Locate the cell with the specified text and output its [X, Y] center coordinate. 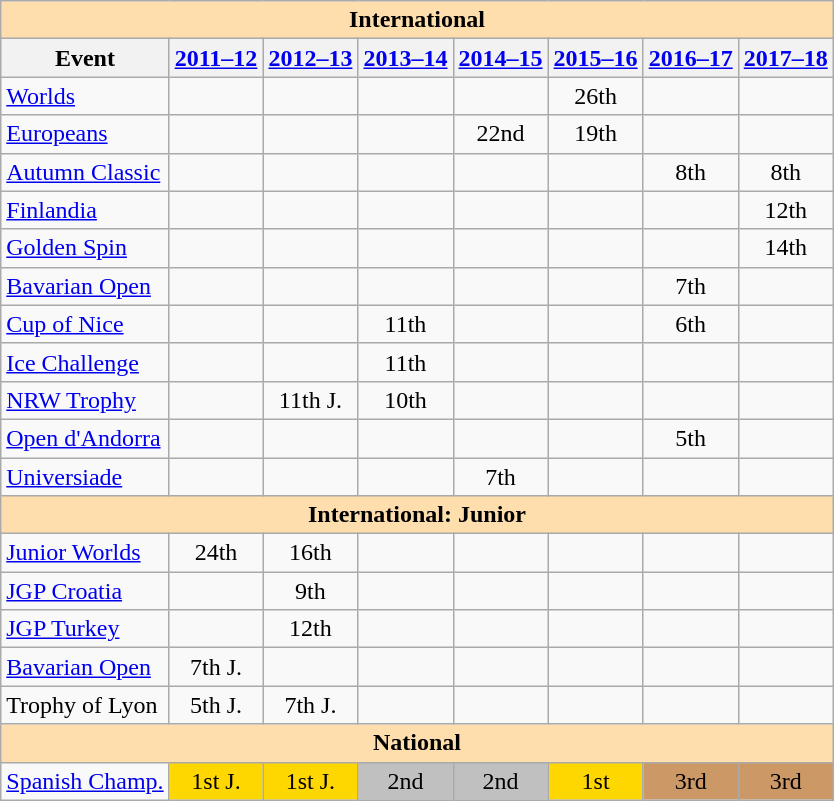
1st [596, 781]
5th [690, 438]
JGP Croatia [85, 591]
2011–12 [216, 58]
Trophy of Lyon [85, 705]
24th [216, 553]
International: Junior [418, 515]
JGP Turkey [85, 629]
2012–13 [310, 58]
16th [310, 553]
Ice Challenge [85, 362]
10th [406, 400]
9th [310, 591]
19th [596, 134]
2015–16 [596, 58]
Golden Spin [85, 248]
2017–18 [786, 58]
NRW Trophy [85, 400]
6th [690, 324]
Junior Worlds [85, 553]
2014–15 [500, 58]
Open d'Andorra [85, 438]
22nd [500, 134]
Universiade [85, 477]
2016–17 [690, 58]
5th J. [216, 705]
2013–14 [406, 58]
Cup of Nice [85, 324]
Europeans [85, 134]
National [418, 743]
Worlds [85, 96]
Finlandia [85, 210]
14th [786, 248]
11th J. [310, 400]
26th [596, 96]
International [418, 20]
Spanish Champ. [85, 781]
Event [85, 58]
Autumn Classic [85, 172]
